Return the [x, y] coordinate for the center point of the cell that contains the specified text.  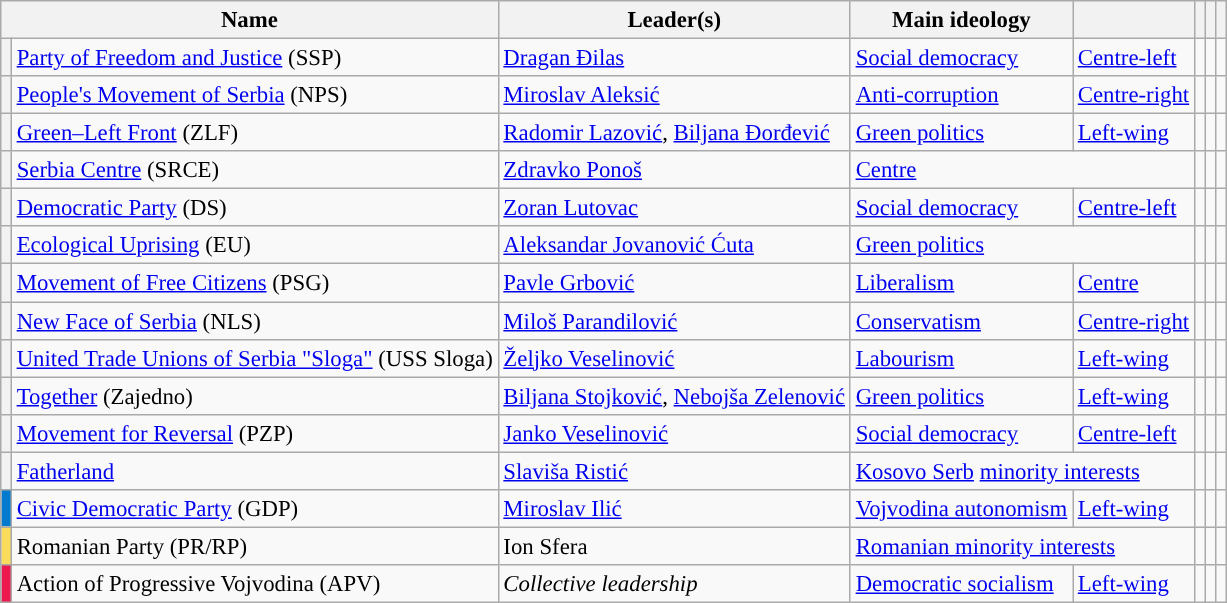
Romanian Party (PR/RP) [254, 546]
Vojvodina autonomism [961, 509]
Name [250, 20]
People's Movement of Serbia (NPS) [254, 95]
Green–Left Front (ZLF) [254, 133]
Action of Progressive Vojvodina (APV) [254, 584]
Janko Veselinović [674, 433]
Serbia Centre (SRCE) [254, 170]
Željko Veselinović [674, 358]
Zoran Lutovac [674, 208]
Main ideology [961, 20]
Zdravko Ponoš [674, 170]
Pavle Grbović [674, 283]
Dragan Đilas [674, 58]
Movement for Reversal (PZP) [254, 433]
Democratic socialism [961, 584]
Miroslav Ilić [674, 509]
Kosovo Serb minority interests [1022, 471]
Anti-corruption [961, 95]
Together (Zajedno) [254, 396]
Slaviša Ristić [674, 471]
Fatherland [254, 471]
Conservatism [961, 321]
Aleksandar Jovanović Ćuta [674, 245]
Civic Democratic Party (GDP) [254, 509]
New Face of Serbia (NLS) [254, 321]
Miroslav Aleksić [674, 95]
Leader(s) [674, 20]
Democratic Party (DS) [254, 208]
Biljana Stojković, Nebojša Zelenović [674, 396]
Ion Sfera [674, 546]
Miloš Parandilović [674, 321]
United Trade Unions of Serbia "Sloga" (USS Sloga) [254, 358]
Movement of Free Citizens (PSG) [254, 283]
Labourism [961, 358]
Collective leadership [674, 584]
Party of Freedom and Justice (SSP) [254, 58]
Radomir Lazović, Biljana Đorđević [674, 133]
Ecological Uprising (EU) [254, 245]
Romanian minority interests [1022, 546]
Liberalism [961, 283]
